Output the (X, Y) coordinate of the center of the cell containing the given text.  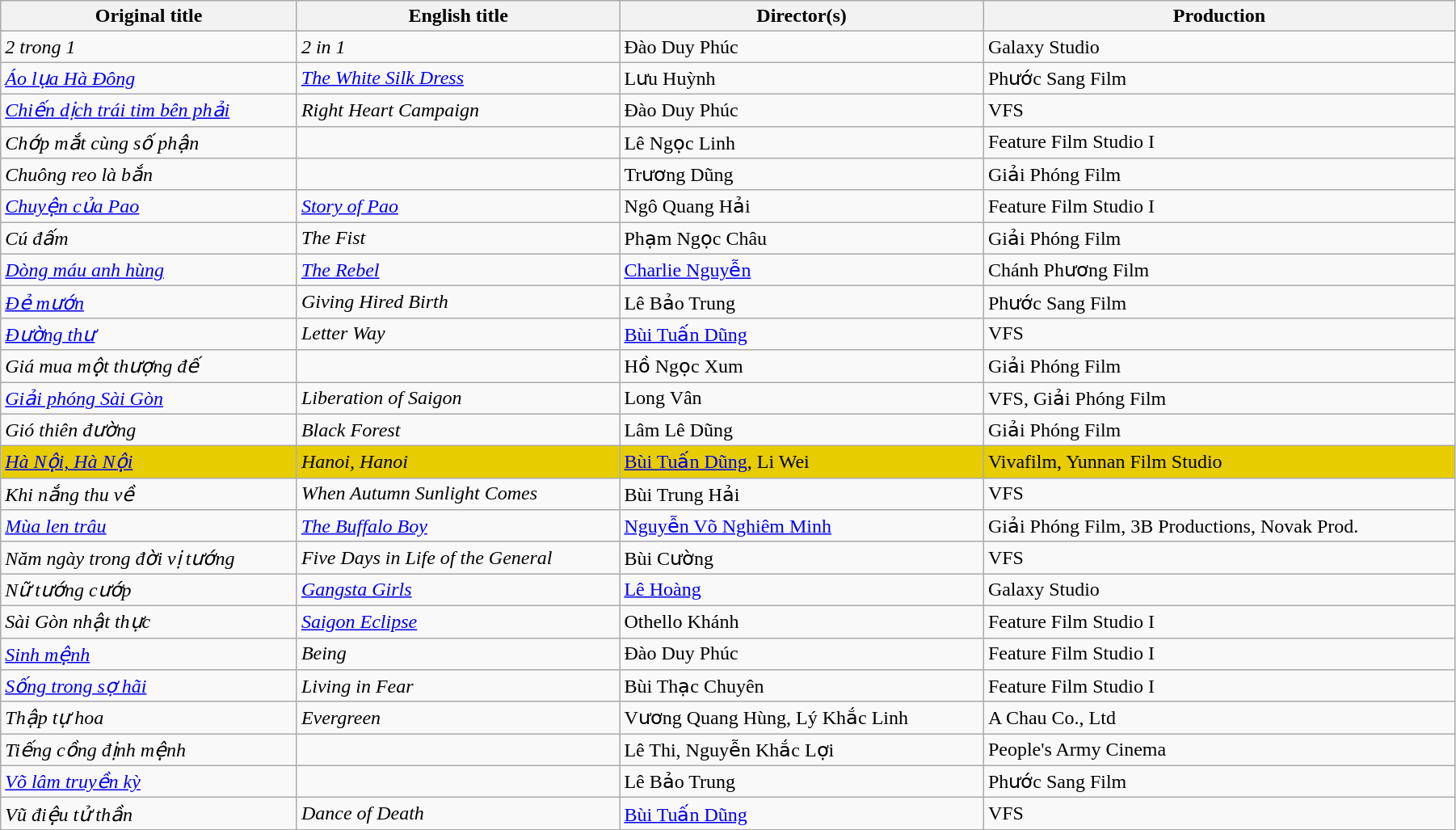
Othello Khánh (802, 621)
Năm ngày trong đời vị tướng (149, 558)
Chuông reo là bắn (149, 175)
People's Army Cinema (1218, 750)
Saigon Eclipse (458, 621)
Lê Ngọc Linh (802, 142)
Sống trong sợ hãi (149, 686)
Đường thư (149, 334)
Mùa len trâu (149, 526)
Vivafilm, Yunnan Film Studio (1218, 462)
Director(s) (802, 16)
Dance of Death (458, 814)
Nguyễn Võ Nghiêm Minh (802, 526)
Bùi Thạc Chuyên (802, 686)
Liberation of Saigon (458, 398)
Giải Phóng Film, 3B Productions, Novak Prod. (1218, 526)
Hà Nội, Hà Nội (149, 462)
Lê Thi, Nguyễn Khắc Lợi (802, 750)
English title (458, 16)
Bùi Cường (802, 558)
Chớp mắt cùng số phận (149, 142)
Living in Fear (458, 686)
Lê Hoàng (802, 590)
The White Silk Dress (458, 78)
Chánh Phương Film (1218, 270)
Letter Way (458, 334)
Ngô Quang Hải (802, 206)
Đẻ mướn (149, 302)
Chiến dịch trái tim bên phải (149, 110)
Hồ Ngọc Xum (802, 366)
Hanoi, Hanoi (458, 462)
Long Vân (802, 398)
Right Heart Campaign (458, 110)
Production (1218, 16)
2 in 1 (458, 47)
Lưu Huỳnh (802, 78)
The Fist (458, 238)
Võ lâm truyền kỳ (149, 782)
Gió thiên đường (149, 430)
Sinh mệnh (149, 654)
Giving Hired Birth (458, 302)
Story of Pao (458, 206)
Nữ tướng cướp (149, 590)
VFS, Giải Phóng Film (1218, 398)
Being (458, 654)
Khi nắng thu về (149, 494)
The Buffalo Boy (458, 526)
Gangsta Girls (458, 590)
Sài Gòn nhật thực (149, 621)
Lâm Lê Dũng (802, 430)
Dòng máu anh hùng (149, 270)
Evergreen (458, 718)
Original title (149, 16)
When Autumn Sunlight Comes (458, 494)
Tiếng cồng định mệnh (149, 750)
Thập tự hoa (149, 718)
The Rebel (458, 270)
Bùi Tuấn Dũng, Li Wei (802, 462)
Vũ điệu tử thần (149, 814)
Giá mua một thượng đế (149, 366)
Charlie Nguyễn (802, 270)
Phạm Ngọc Châu (802, 238)
Cú đấm (149, 238)
Giải phóng Sài Gòn (149, 398)
Áo lụa Hà Đông (149, 78)
Bùi Trung Hải (802, 494)
Vương Quang Hùng, Lý Khắc Linh (802, 718)
A Chau Co., Ltd (1218, 718)
Trương Dũng (802, 175)
Black Forest (458, 430)
Five Days in Life of the General (458, 558)
Chuyện của Pao (149, 206)
2 trong 1 (149, 47)
